From the cell containing the given text, extract its center point as (x, y) coordinate. 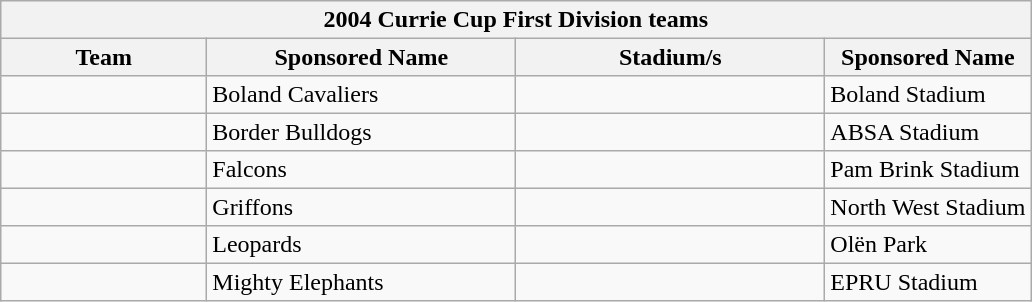
Boland Cavaliers (362, 94)
EPRU Stadium (928, 282)
Pam Brink Stadium (928, 170)
Team (104, 56)
Border Bulldogs (362, 132)
Olën Park (928, 244)
Falcons (362, 170)
Mighty Elephants (362, 282)
Leopards (362, 244)
Stadium/s (670, 56)
Boland Stadium (928, 94)
2004 Currie Cup First Division teams (516, 20)
Griffons (362, 206)
ABSA Stadium (928, 132)
North West Stadium (928, 206)
